Search for the cell housing the specified text and yield its (X, Y) center coordinate. 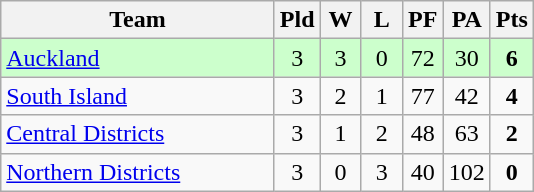
102 (466, 172)
48 (422, 134)
4 (512, 96)
6 (512, 58)
Central Districts (138, 134)
W (340, 20)
40 (422, 172)
Auckland (138, 58)
72 (422, 58)
30 (466, 58)
PF (422, 20)
Pts (512, 20)
63 (466, 134)
Northern Districts (138, 172)
L (382, 20)
Pld (297, 20)
PA (466, 20)
42 (466, 96)
Team (138, 20)
77 (422, 96)
South Island (138, 96)
